Scan for the cell matching the given text and deliver its (x, y) coordinate at center. 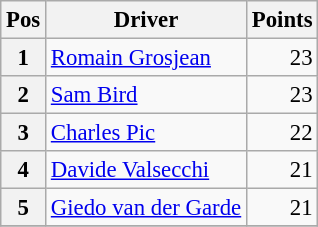
Sam Bird (146, 95)
22 (282, 133)
Driver (146, 20)
Davide Valsecchi (146, 170)
3 (24, 133)
Giedo van der Garde (146, 208)
Romain Grosjean (146, 58)
Charles Pic (146, 133)
2 (24, 95)
4 (24, 170)
Points (282, 20)
1 (24, 58)
Pos (24, 20)
5 (24, 208)
